Locate the cell with the specified text and output its (x, y) center coordinate. 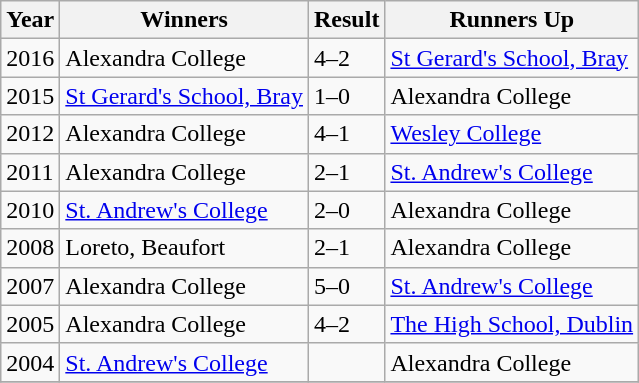
Loreto, Beaufort (184, 248)
2005 (30, 324)
Wesley College (512, 134)
5–0 (347, 286)
2012 (30, 134)
The High School, Dublin (512, 324)
1–0 (347, 96)
Result (347, 20)
2016 (30, 58)
Winners (184, 20)
Year (30, 20)
Runners Up (512, 20)
2015 (30, 96)
2008 (30, 248)
2010 (30, 210)
2007 (30, 286)
4–1 (347, 134)
2–0 (347, 210)
2004 (30, 362)
2011 (30, 172)
